From the cell containing the given text, extract its center point as [X, Y] coordinate. 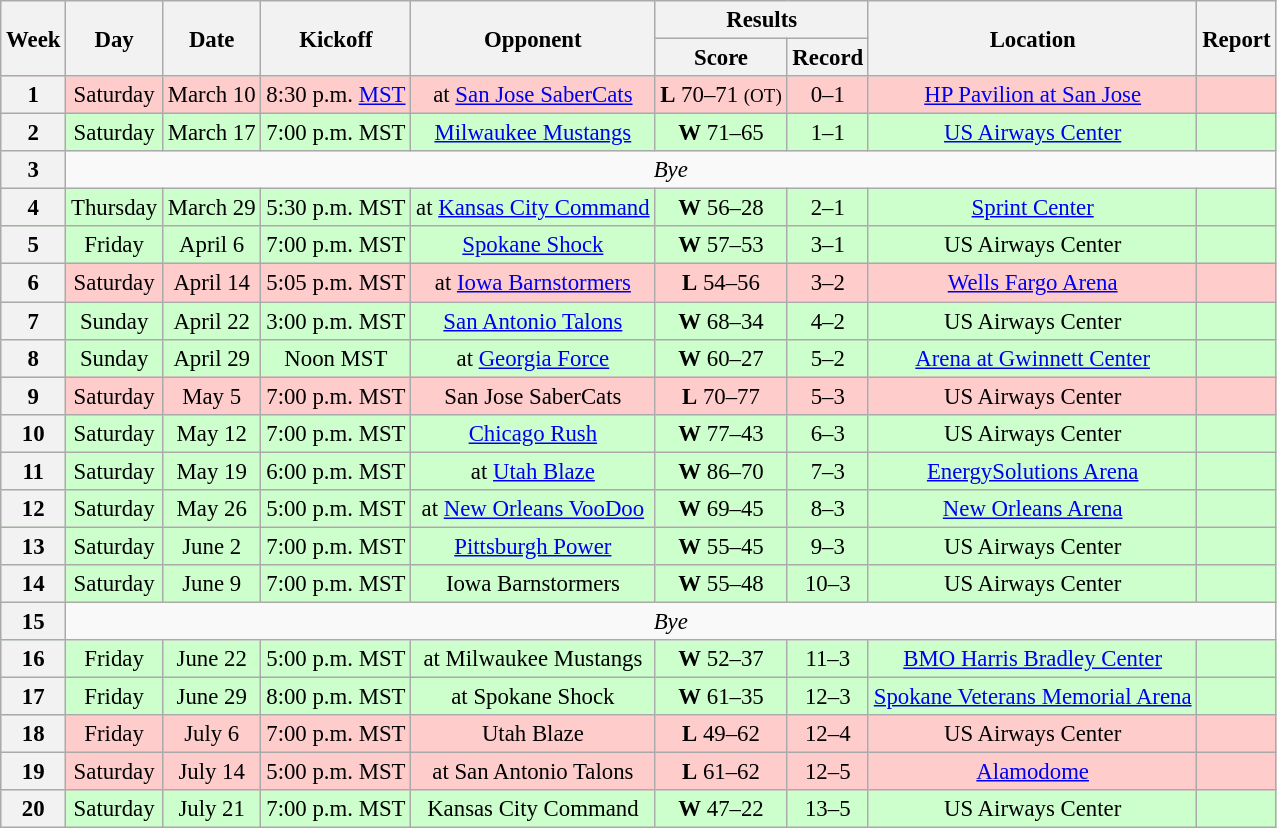
Thursday [114, 208]
June 2 [212, 546]
at Spokane Shock [533, 697]
9–3 [828, 546]
EnergySolutions Arena [1032, 471]
San Jose SaberCats [533, 396]
18 [34, 734]
at San Jose SaberCats [533, 95]
Spokane Shock [533, 245]
8:30 p.m. MST [336, 95]
11–3 [828, 659]
April 22 [212, 321]
W 77–43 [721, 433]
June 22 [212, 659]
8:00 p.m. MST [336, 697]
11 [34, 471]
6:00 p.m. MST [336, 471]
May 5 [212, 396]
W 61–35 [721, 697]
Week [34, 38]
Pittsburgh Power [533, 546]
W 60–27 [721, 358]
W 71–65 [721, 133]
L 70–77 [721, 396]
2 [34, 133]
W 55–48 [721, 584]
4–2 [828, 321]
Opponent [533, 38]
Spokane Veterans Memorial Arena [1032, 697]
19 [34, 772]
June 29 [212, 697]
13–5 [828, 809]
W 57–53 [721, 245]
12 [34, 509]
Wells Fargo Arena [1032, 283]
at Iowa Barnstormers [533, 283]
1–1 [828, 133]
Chicago Rush [533, 433]
8–3 [828, 509]
10 [34, 433]
W 86–70 [721, 471]
6–3 [828, 433]
March 29 [212, 208]
July 14 [212, 772]
Report [1236, 38]
13 [34, 546]
9 [34, 396]
15 [34, 621]
at New Orleans VooDoo [533, 509]
March 10 [212, 95]
June 9 [212, 584]
10–3 [828, 584]
L 70–71 (OT) [721, 95]
April 14 [212, 283]
L 61–62 [721, 772]
BMO Harris Bradley Center [1032, 659]
May 26 [212, 509]
Utah Blaze [533, 734]
Score [721, 58]
W 69–45 [721, 509]
Arena at Gwinnett Center [1032, 358]
Date [212, 38]
at Georgia Force [533, 358]
5:05 p.m. MST [336, 283]
Noon MST [336, 358]
April 29 [212, 358]
5–3 [828, 396]
6 [34, 283]
W 52–37 [721, 659]
7–3 [828, 471]
HP Pavilion at San Jose [1032, 95]
1 [34, 95]
17 [34, 697]
Day [114, 38]
at Utah Blaze [533, 471]
L 49–62 [721, 734]
7 [34, 321]
Iowa Barnstormers [533, 584]
Record [828, 58]
W 68–34 [721, 321]
3–1 [828, 245]
20 [34, 809]
Sprint Center [1032, 208]
8 [34, 358]
July 21 [212, 809]
L 54–56 [721, 283]
April 6 [212, 245]
3 [34, 170]
Location [1032, 38]
12–5 [828, 772]
4 [34, 208]
2–1 [828, 208]
5:30 p.m. MST [336, 208]
14 [34, 584]
New Orleans Arena [1032, 509]
3:00 p.m. MST [336, 321]
W 55–45 [721, 546]
16 [34, 659]
Milwaukee Mustangs [533, 133]
W 56–28 [721, 208]
0–1 [828, 95]
at Kansas City Command [533, 208]
Results [762, 20]
12–4 [828, 734]
5–2 [828, 358]
W 47–22 [721, 809]
March 17 [212, 133]
San Antonio Talons [533, 321]
at Milwaukee Mustangs [533, 659]
Alamodome [1032, 772]
May 19 [212, 471]
July 6 [212, 734]
May 12 [212, 433]
Kansas City Command [533, 809]
5 [34, 245]
3–2 [828, 283]
at San Antonio Talons [533, 772]
12–3 [828, 697]
Kickoff [336, 38]
